Locate the cell with the specified text and output its (x, y) center coordinate. 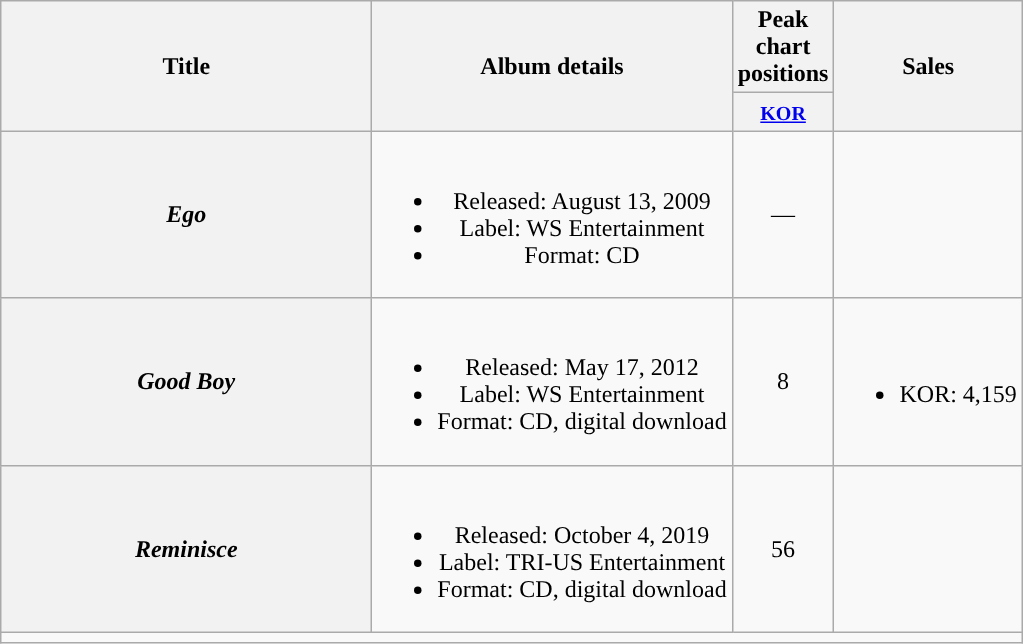
Good Boy (186, 382)
Ego (186, 214)
8 (783, 382)
— (783, 214)
Released: August 13, 2009Label: WS EntertainmentFormat: CD (552, 214)
Sales (928, 66)
KOR (783, 112)
Released: May 17, 2012Label: WS EntertainmentFormat: CD, digital download (552, 382)
KOR: 4,159 (928, 382)
Title (186, 66)
Album details (552, 66)
56 (783, 548)
Reminisce (186, 548)
Peak chart positions (783, 47)
Released: October 4, 2019Label: TRI-US EntertainmentFormat: CD, digital download (552, 548)
